Provide the [x, y] coordinate of the cell's center where the given text is located.  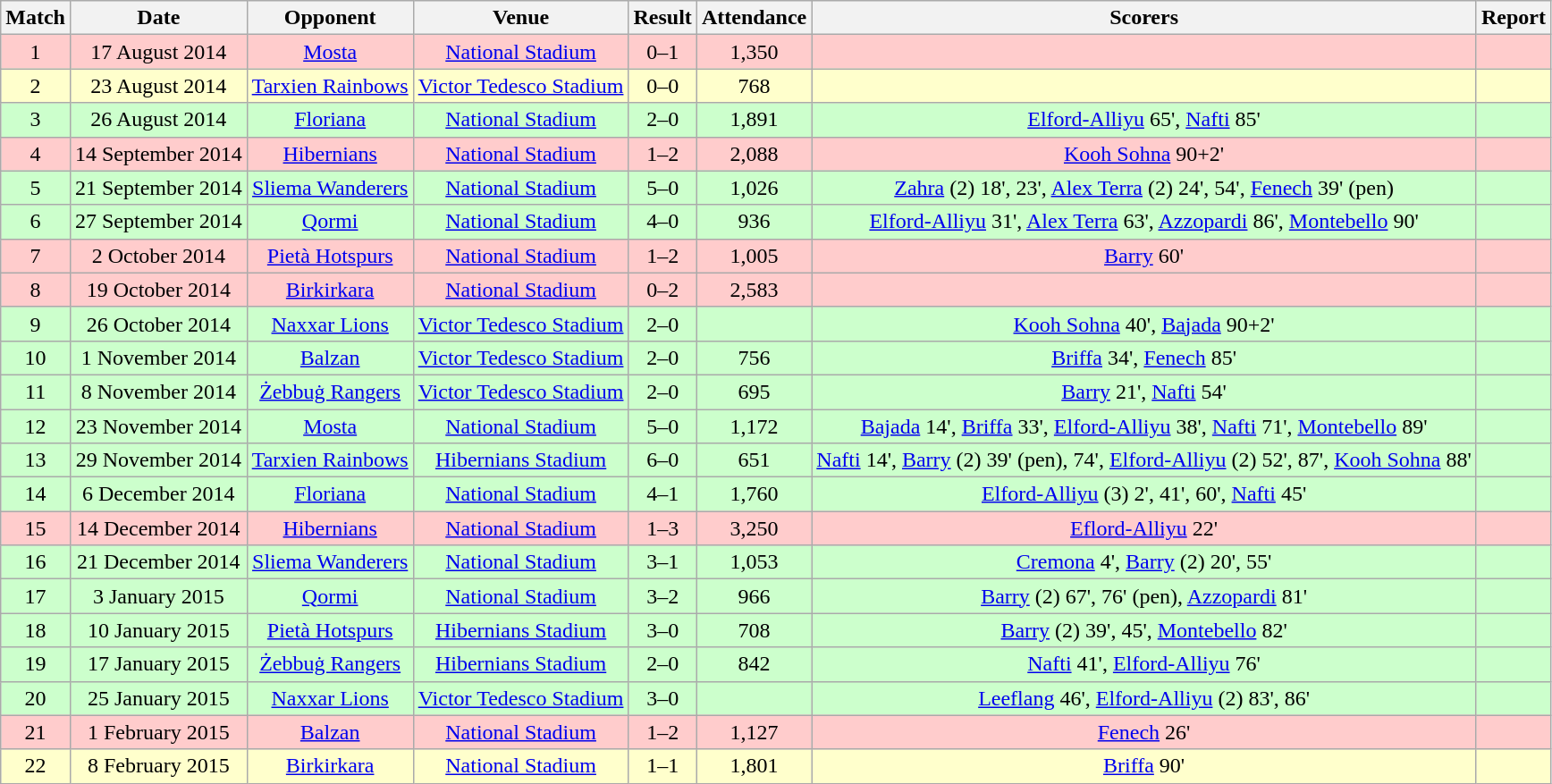
21 September 2014 [158, 188]
Nafti 14', Barry (2) 39' (pen), 74', Elford-Alliyu (2) 52', 87', Kooh Sohna 88' [1144, 460]
Opponent [330, 18]
7 [36, 256]
3 January 2015 [158, 596]
21 December 2014 [158, 562]
16 [36, 562]
19 [36, 664]
695 [754, 392]
9 [36, 324]
10 January 2015 [158, 630]
17 August 2014 [158, 52]
15 [36, 528]
11 [36, 392]
22 [36, 766]
Bajada 14', Briffa 33', Elford-Alliyu 38', Nafti 71', Montebello 89' [1144, 426]
Elford-Alliyu 31', Alex Terra 63', Azzopardi 86', Montebello 90' [1144, 222]
6 [36, 222]
Barry (2) 67', 76' (pen), Azzopardi 81' [1144, 596]
2 October 2014 [158, 256]
4–0 [662, 222]
966 [754, 596]
14 December 2014 [158, 528]
1,350 [754, 52]
Briffa 34', Fenech 85' [1144, 358]
26 August 2014 [158, 120]
3–2 [662, 596]
2 [36, 86]
1 [36, 52]
Venue [520, 18]
Date [158, 18]
Barry 60' [1144, 256]
1,053 [754, 562]
936 [754, 222]
18 [36, 630]
20 [36, 698]
1 February 2015 [158, 732]
3,250 [754, 528]
0–2 [662, 290]
1,026 [754, 188]
756 [754, 358]
19 October 2014 [158, 290]
Zahra (2) 18', 23', Alex Terra (2) 24', 54', Fenech 39' (pen) [1144, 188]
1,127 [754, 732]
17 January 2015 [158, 664]
8 [36, 290]
6 December 2014 [158, 494]
3–1 [662, 562]
Match [36, 18]
8 November 2014 [158, 392]
Barry (2) 39', 45', Montebello 82' [1144, 630]
14 September 2014 [158, 154]
21 [36, 732]
1 November 2014 [158, 358]
1,891 [754, 120]
Cremona 4', Barry (2) 20', 55' [1144, 562]
14 [36, 494]
1,172 [754, 426]
1,005 [754, 256]
651 [754, 460]
Fenech 26' [1144, 732]
Leeflang 46', Elford-Alliyu (2) 83', 86' [1144, 698]
17 [36, 596]
Nafti 41', Elford-Alliyu 76' [1144, 664]
25 January 2015 [158, 698]
27 September 2014 [158, 222]
Elford-Alliyu 65', Nafti 85' [1144, 120]
5 [36, 188]
8 February 2015 [158, 766]
1,801 [754, 766]
Eflord-Alliyu 22' [1144, 528]
3 [36, 120]
0–1 [662, 52]
23 August 2014 [158, 86]
Barry 21', Nafti 54' [1144, 392]
Elford-Alliyu (3) 2', 41', 60', Nafti 45' [1144, 494]
26 October 2014 [158, 324]
1–3 [662, 528]
1–1 [662, 766]
Kooh Sohna 90+2' [1144, 154]
10 [36, 358]
708 [754, 630]
2,088 [754, 154]
4–1 [662, 494]
Scorers [1144, 18]
23 November 2014 [158, 426]
12 [36, 426]
2,583 [754, 290]
13 [36, 460]
6–0 [662, 460]
0–0 [662, 86]
842 [754, 664]
1,760 [754, 494]
Kooh Sohna 40', Bajada 90+2' [1144, 324]
29 November 2014 [158, 460]
Result [662, 18]
4 [36, 154]
768 [754, 86]
Briffa 90' [1144, 766]
Report [1513, 18]
Attendance [754, 18]
